From the cell containing the given text, extract its center point as (X, Y) coordinate. 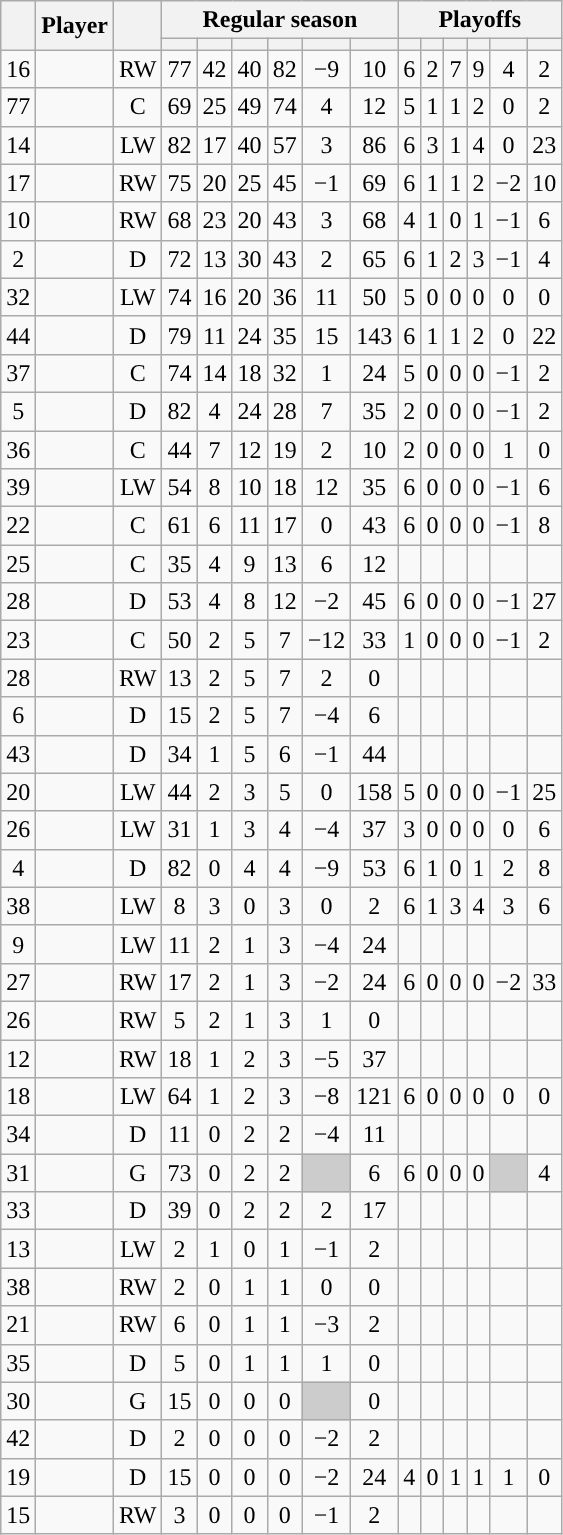
54 (180, 488)
64 (180, 1097)
−8 (326, 1097)
72 (180, 259)
Player (75, 26)
86 (374, 145)
121 (374, 1097)
21 (18, 1325)
158 (374, 792)
79 (180, 335)
49 (250, 107)
−3 (326, 1325)
75 (180, 183)
Regular season (280, 20)
Playoffs (480, 20)
143 (374, 335)
−5 (326, 1059)
61 (180, 526)
65 (374, 259)
−12 (326, 640)
57 (284, 145)
73 (180, 1173)
